Scan for the cell matching the given text and deliver its [x, y] coordinate at center. 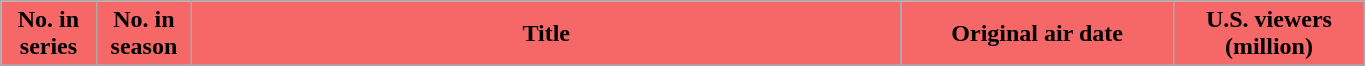
Title [546, 34]
U.S. viewers(million) [1268, 34]
No. inseries [48, 34]
No. inseason [144, 34]
Original air date [1038, 34]
